Extract the [x, y] coordinate from the center of the cell holding the provided text.  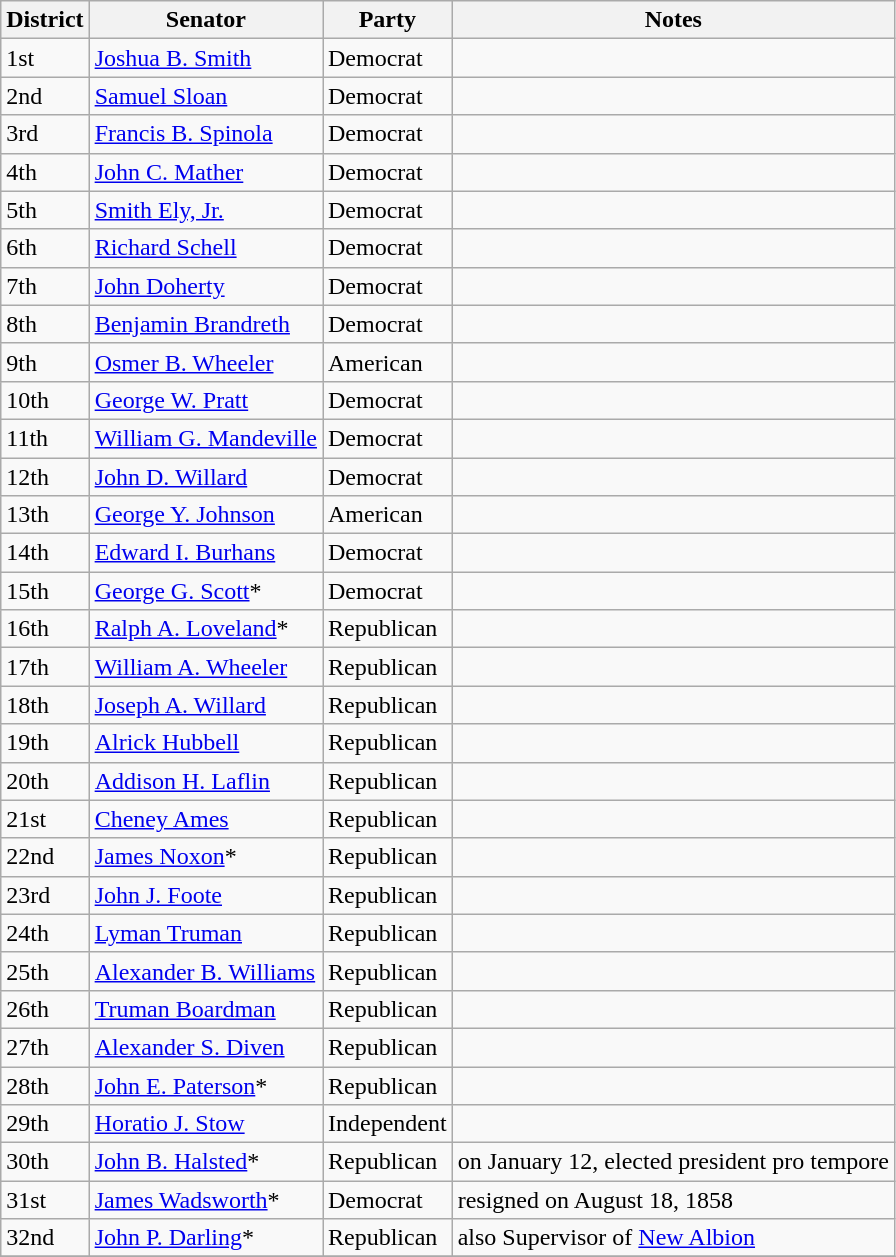
William A. Wheeler [206, 667]
George G. Scott* [206, 591]
4th [45, 172]
Senator [206, 20]
18th [45, 705]
26th [45, 1009]
Joshua B. Smith [206, 58]
30th [45, 1162]
16th [45, 629]
23rd [45, 895]
on January 12, elected president pro tempore [673, 1162]
Addison H. Laflin [206, 781]
James Noxon* [206, 857]
15th [45, 591]
Lyman Truman [206, 933]
27th [45, 1047]
District [45, 20]
7th [45, 286]
Benjamin Brandreth [206, 324]
Joseph A. Willard [206, 705]
Edward I. Burhans [206, 553]
11th [45, 438]
Smith Ely, Jr. [206, 210]
Notes [673, 20]
resigned on August 18, 1858 [673, 1200]
George Y. Johnson [206, 515]
25th [45, 971]
29th [45, 1124]
Ralph A. Loveland* [206, 629]
13th [45, 515]
Independent [387, 1124]
John B. Halsted* [206, 1162]
3rd [45, 134]
William G. Mandeville [206, 438]
5th [45, 210]
2nd [45, 96]
John D. Willard [206, 477]
6th [45, 248]
John Doherty [206, 286]
20th [45, 781]
22nd [45, 857]
14th [45, 553]
Samuel Sloan [206, 96]
8th [45, 324]
9th [45, 362]
19th [45, 743]
Francis B. Spinola [206, 134]
Alexander B. Williams [206, 971]
Horatio J. Stow [206, 1124]
Party [387, 20]
Alrick Hubbell [206, 743]
Cheney Ames [206, 819]
John C. Mather [206, 172]
Truman Boardman [206, 1009]
Richard Schell [206, 248]
John J. Foote [206, 895]
28th [45, 1085]
John P. Darling* [206, 1238]
21st [45, 819]
Osmer B. Wheeler [206, 362]
10th [45, 400]
John E. Paterson* [206, 1085]
31st [45, 1200]
also Supervisor of New Albion [673, 1238]
17th [45, 667]
24th [45, 933]
Alexander S. Diven [206, 1047]
James Wadsworth* [206, 1200]
32nd [45, 1238]
1st [45, 58]
George W. Pratt [206, 400]
12th [45, 477]
